Identify which cell holds the provided text, then report its (X, Y) central coordinate. 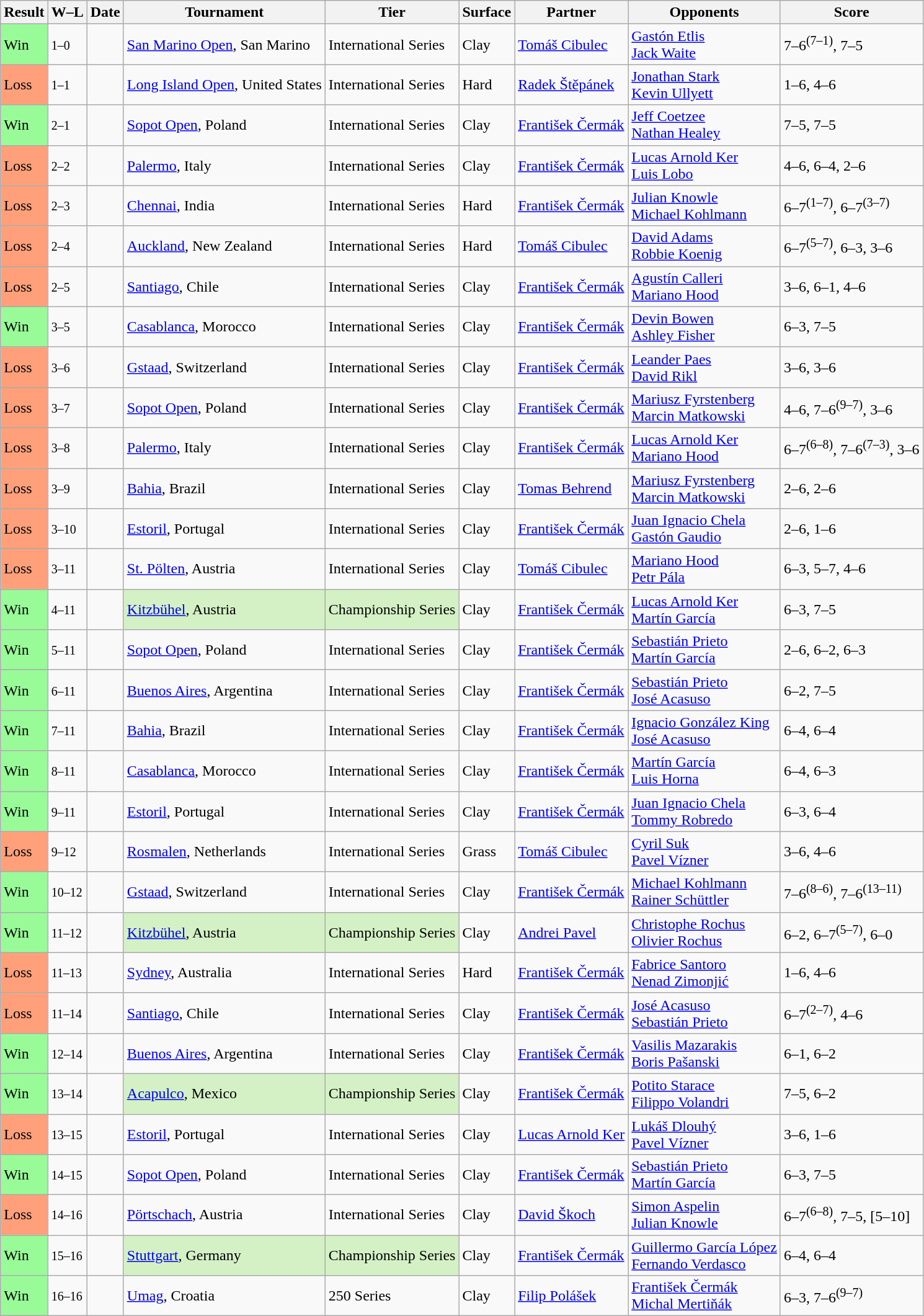
Potito Starace Filippo Volandri (704, 1093)
Result (24, 12)
11–12 (67, 932)
3–8 (67, 448)
Devin Bowen Ashley Fisher (704, 326)
16–16 (67, 1296)
Mariano Hood Petr Pála (704, 570)
Guillermo García López Fernando Verdasco (704, 1256)
Umag, Croatia (224, 1296)
7–6(7–1), 7–5 (851, 45)
Chennai, India (224, 206)
13–14 (67, 1093)
Andrei Pavel (572, 932)
Michael Kohlmann Rainer Schüttler (704, 892)
Stuttgart, Germany (224, 1256)
2–1 (67, 125)
Partner (572, 12)
Juan Ignacio Chela Tommy Robredo (704, 812)
3–5 (67, 326)
Filip Polášek (572, 1296)
3–6, 1–6 (851, 1134)
David Adams Robbie Koenig (704, 246)
2–3 (67, 206)
11–13 (67, 973)
4–6, 6–4, 2–6 (851, 165)
Sebastián Prieto José Acasuso (704, 690)
2–2 (67, 165)
6–7(6–8), 7–6(7–3), 3–6 (851, 448)
15–16 (67, 1256)
Julian Knowle Michael Kohlmann (704, 206)
2–6, 2–6 (851, 488)
3–11 (67, 570)
Lukáš Dlouhý Pavel Vízner (704, 1134)
Leander Paes David Rikl (704, 367)
Lucas Arnold Ker Mariano Hood (704, 448)
7–11 (67, 731)
6–4, 6–3 (851, 771)
11–14 (67, 1013)
Long Island Open, United States (224, 84)
6–2, 6–7(5–7), 6–0 (851, 932)
Gastón Etlis Jack Waite (704, 45)
Fabrice Santoro Nenad Zimonjić (704, 973)
W–L (67, 12)
6–7(1–7), 6–7(3–7) (851, 206)
Ignacio González King José Acasuso (704, 731)
13–15 (67, 1134)
6–3, 6–4 (851, 812)
Lucas Arnold Ker Luis Lobo (704, 165)
2–6, 6–2, 6–3 (851, 650)
San Marino Open, San Marino (224, 45)
9–11 (67, 812)
Vasilis Mazarakis Boris Pašanski (704, 1054)
Opponents (704, 12)
Lucas Arnold Ker Martín García (704, 609)
5–11 (67, 650)
10–12 (67, 892)
Date (105, 12)
3–6 (67, 367)
6–3, 7–6(9–7) (851, 1296)
7–6(8–6), 7–6(13–11) (851, 892)
José Acasuso Sebastián Prieto (704, 1013)
250 Series (392, 1296)
Martín García Luis Horna (704, 771)
Tomas Behrend (572, 488)
14–16 (67, 1215)
Jonathan Stark Kevin Ullyett (704, 84)
1–0 (67, 45)
14–15 (67, 1175)
Lucas Arnold Ker (572, 1134)
6–7(6–8), 7–5, [5–10] (851, 1215)
St. Pölten, Austria (224, 570)
Surface (487, 12)
Auckland, New Zealand (224, 246)
6–2, 7–5 (851, 690)
Jeff Coetzee Nathan Healey (704, 125)
6–3, 5–7, 4–6 (851, 570)
6–1, 6–2 (851, 1054)
David Škoch (572, 1215)
Tier (392, 12)
Pörtschach, Austria (224, 1215)
8–11 (67, 771)
Juan Ignacio Chela Gastón Gaudio (704, 529)
Grass (487, 851)
4–6, 7–6(9–7), 3–6 (851, 407)
4–11 (67, 609)
7–5, 7–5 (851, 125)
Radek Štěpánek (572, 84)
1–1 (67, 84)
Tournament (224, 12)
Score (851, 12)
Simon Aspelin Julian Knowle (704, 1215)
Cyril Suk Pavel Vízner (704, 851)
6–7(2–7), 4–6 (851, 1013)
12–14 (67, 1054)
2–5 (67, 287)
6–11 (67, 690)
Agustín Calleri Mariano Hood (704, 287)
6–7(5–7), 6–3, 3–6 (851, 246)
Acapulco, Mexico (224, 1093)
3–6, 3–6 (851, 367)
7–5, 6–2 (851, 1093)
František Čermák Michal Mertiňák (704, 1296)
Christophe Rochus Olivier Rochus (704, 932)
2–4 (67, 246)
2–6, 1–6 (851, 529)
Sydney, Australia (224, 973)
3–9 (67, 488)
9–12 (67, 851)
3–7 (67, 407)
3–6, 6–1, 4–6 (851, 287)
3–6, 4–6 (851, 851)
Rosmalen, Netherlands (224, 851)
3–10 (67, 529)
